Determine the (X, Y) coordinate at the center of the cell enclosing the given text.  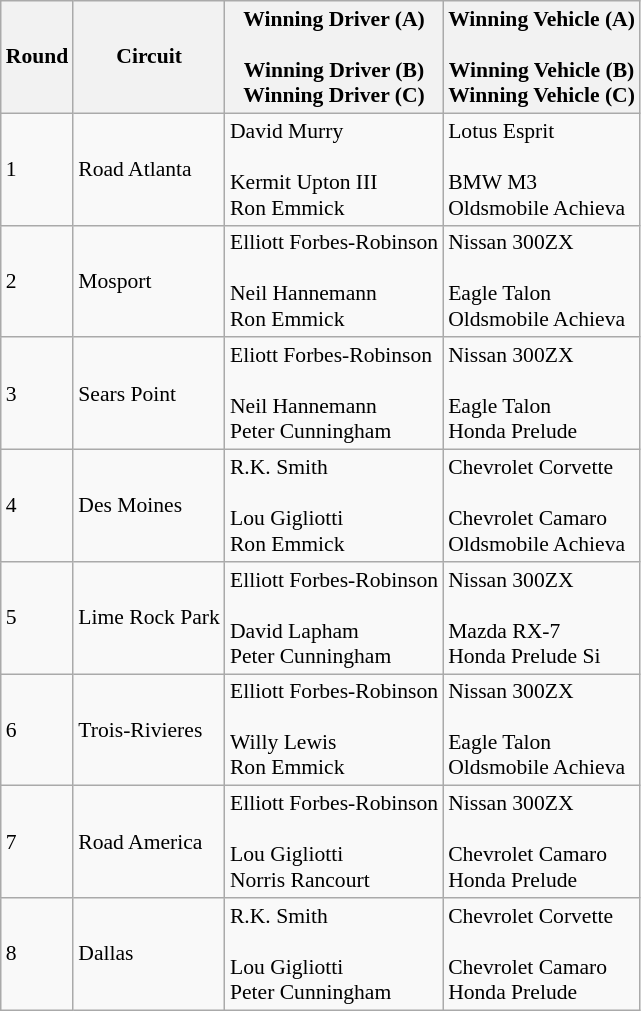
Lotus EspritBMW M3 Oldsmobile Achieva (542, 169)
Sears Point (149, 394)
3 (38, 394)
R.K. SmithLou Gigliotti Peter Cunningham (334, 954)
Elliott Forbes-RobinsonLou Gigliotti Norris Rancourt (334, 842)
7 (38, 842)
2 (38, 281)
Circuit (149, 57)
6 (38, 730)
Lime Rock Park (149, 618)
Elliott Forbes-RobinsonNeil Hannemann Ron Emmick (334, 281)
Dallas (149, 954)
Winning Driver (A)Winning Driver (B) Winning Driver (C) (334, 57)
Round (38, 57)
Elliott Forbes-RobinsonWilly Lewis Ron Emmick (334, 730)
Chevrolet CorvetteChevrolet Camaro Oldsmobile Achieva (542, 506)
Mosport (149, 281)
4 (38, 506)
Road America (149, 842)
Nissan 300ZXEagle Talon Honda Prelude (542, 394)
Trois-Rivieres (149, 730)
Nissan 300ZXChevrolet Camaro Honda Prelude (542, 842)
5 (38, 618)
Nissan 300ZXMazda RX-7 Honda Prelude Si (542, 618)
Road Atlanta (149, 169)
1 (38, 169)
Chevrolet CorvetteChevrolet Camaro Honda Prelude (542, 954)
Winning Vehicle (A)Winning Vehicle (B) Winning Vehicle (C) (542, 57)
Elliott Forbes-RobinsonDavid Lapham Peter Cunningham (334, 618)
8 (38, 954)
Des Moines (149, 506)
R.K. Smith Lou Gigliotti Ron Emmick (334, 506)
Eliott Forbes-RobinsonNeil Hannemann Peter Cunningham (334, 394)
David MurryKermit Upton III Ron Emmick (334, 169)
